Scan for the cell matching the given text and deliver its (X, Y) coordinate at center. 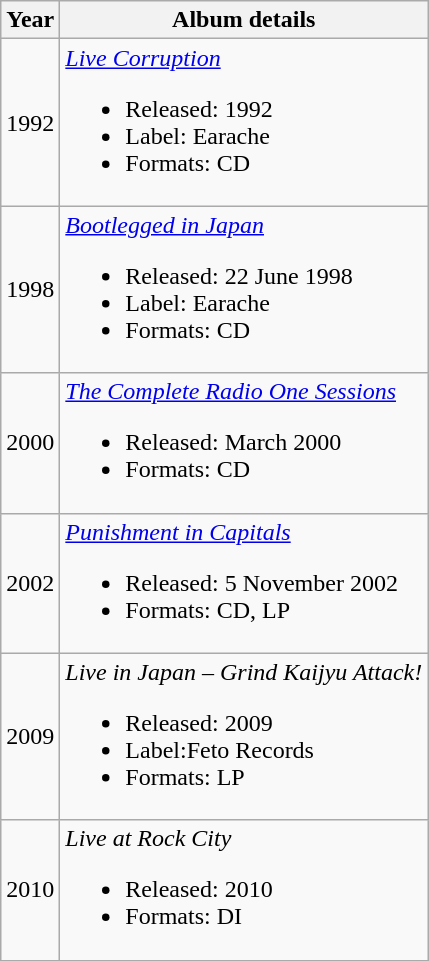
2010 (30, 890)
Live at Rock CityReleased: 2010Formats: DI (244, 890)
Live in Japan – Grind Kaijyu Attack!Released: 2009Label:Feto RecordsFormats: LP (244, 736)
Punishment in CapitalsReleased: 5 November 2002Formats: CD, LP (244, 583)
2009 (30, 736)
1998 (30, 290)
Bootlegged in JapanReleased: 22 June 1998Label: EaracheFormats: CD (244, 290)
The Complete Radio One SessionsReleased: March 2000Formats: CD (244, 443)
2002 (30, 583)
Live CorruptionReleased: 1992Label: EaracheFormats: CD (244, 122)
Album details (244, 20)
1992 (30, 122)
Year (30, 20)
2000 (30, 443)
